Search for the cell housing the specified text and yield its [X, Y] center coordinate. 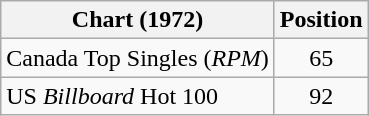
US Billboard Hot 100 [138, 96]
65 [321, 58]
Position [321, 20]
Chart (1972) [138, 20]
Canada Top Singles (RPM) [138, 58]
92 [321, 96]
